Scan for the cell matching the given text and deliver its (x, y) coordinate at center. 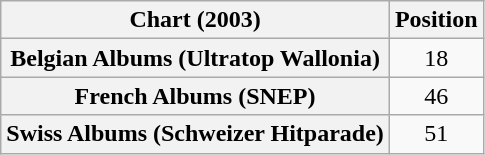
51 (436, 134)
French Albums (SNEP) (196, 96)
Belgian Albums (Ultratop Wallonia) (196, 58)
Chart (2003) (196, 20)
Position (436, 20)
Swiss Albums (Schweizer Hitparade) (196, 134)
46 (436, 96)
18 (436, 58)
